Output the (X, Y) coordinate of the center of the cell containing the given text.  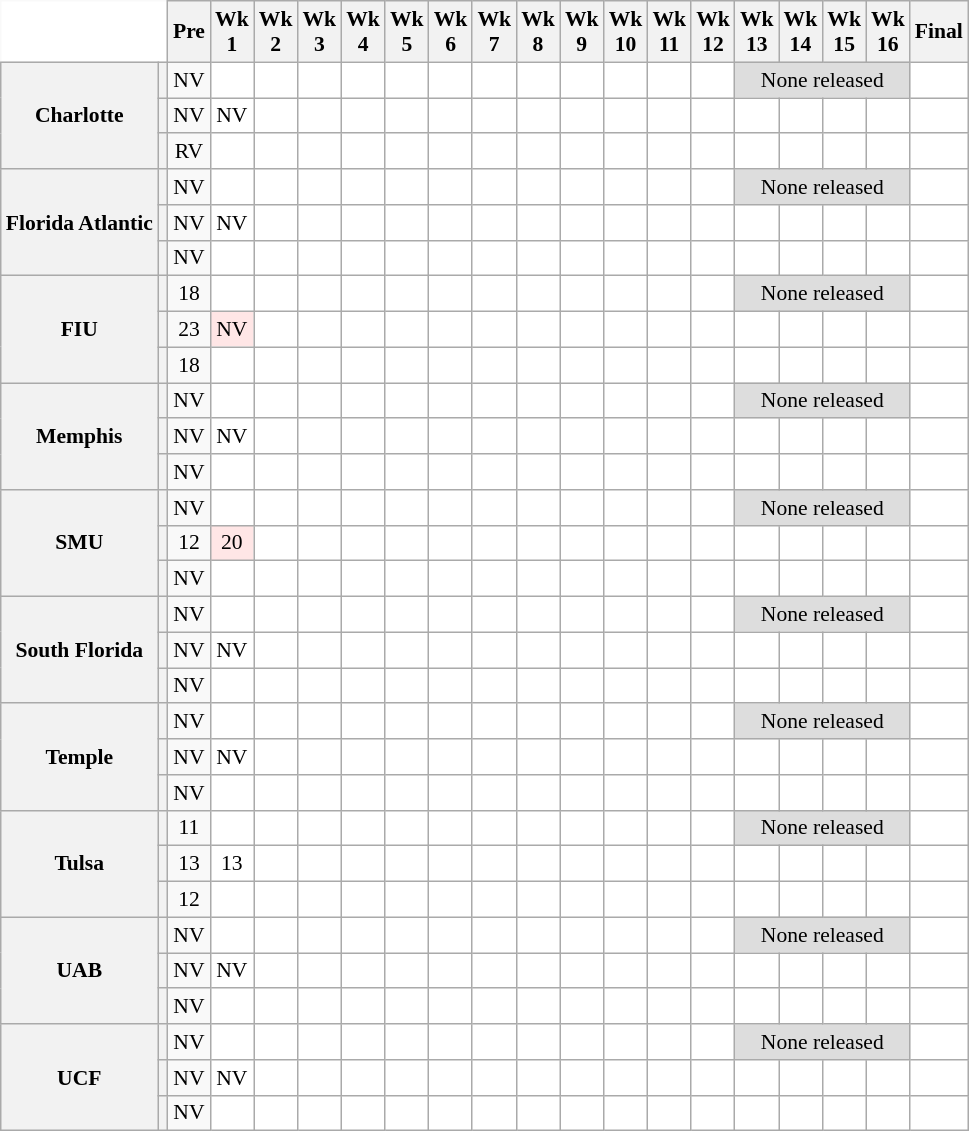
Memphis (80, 436)
Wk9 (582, 32)
Wk 1 (232, 32)
SMU (80, 544)
Charlotte (80, 116)
Wk14 (801, 32)
Temple (80, 758)
Wk2 (276, 32)
Wk13 (757, 32)
South Florida (80, 650)
23 (189, 330)
Wk12 (713, 32)
RV (189, 152)
Wk6 (451, 32)
11 (189, 828)
Pre (189, 32)
20 (232, 543)
Wk16 (888, 32)
UAB (80, 970)
Wk4 (363, 32)
Tulsa (80, 864)
Final (939, 32)
Wk8 (538, 32)
Wk11 (669, 32)
UCF (80, 1078)
Wk3 (319, 32)
Wk10 (626, 32)
Wk5 (407, 32)
Wk7 (494, 32)
Wk15 (844, 32)
FIU (80, 330)
Florida Atlantic (80, 222)
